Search for the cell housing the specified text and yield its (x, y) center coordinate. 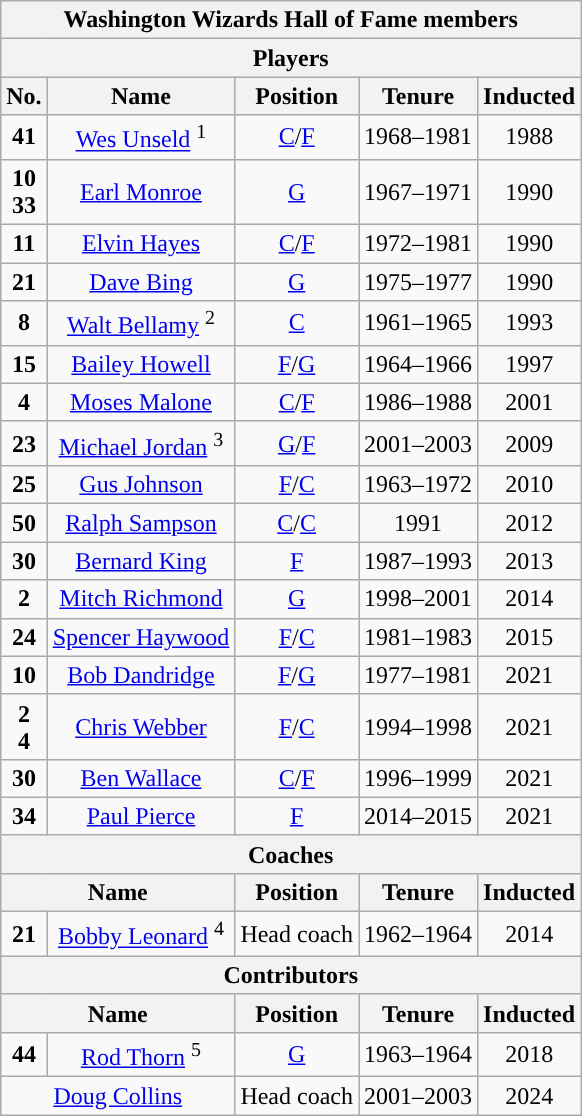
Elvin Hayes (141, 244)
10 (24, 675)
Bailey Howell (141, 364)
2024 (530, 1096)
Contributors (291, 975)
2018 (530, 1054)
No. (24, 96)
1033 (24, 192)
1988 (530, 138)
1962–1964 (418, 934)
1963–1964 (418, 1054)
1991 (418, 523)
G/F (297, 444)
1961–1965 (418, 324)
2010 (530, 485)
1987–1993 (418, 561)
1963–1972 (418, 485)
Doug Collins (118, 1096)
25 (24, 485)
8 (24, 324)
Rod Thorn 5 (141, 1054)
34 (24, 816)
41 (24, 138)
Players (291, 58)
1981–1983 (418, 637)
11 (24, 244)
Ben Wallace (141, 778)
1996–1999 (418, 778)
Mitch Richmond (141, 599)
2009 (530, 444)
4 (24, 402)
2013 (530, 561)
Earl Monroe (141, 192)
Paul Pierce (141, 816)
1986–1988 (418, 402)
Ralph Sampson (141, 523)
2015 (530, 637)
1993 (530, 324)
1967–1971 (418, 192)
2014–2015 (418, 816)
Washington Wizards Hall of Fame members (291, 20)
1994–1998 (418, 726)
Gus Johnson (141, 485)
Moses Malone (141, 402)
1968–1981 (418, 138)
Spencer Haywood (141, 637)
Chris Webber (141, 726)
23 (24, 444)
1964–1966 (418, 364)
Dave Bing (141, 282)
1977–1981 (418, 675)
Michael Jordan 3 (141, 444)
15 (24, 364)
C/C (297, 523)
1972–1981 (418, 244)
50 (24, 523)
2 (24, 599)
44 (24, 1054)
1998–2001 (418, 599)
C (297, 324)
1975–1977 (418, 282)
Wes Unseld 1 (141, 138)
2001 (530, 402)
Bob Dandridge (141, 675)
Walt Bellamy 2 (141, 324)
Bobby Leonard 4 (141, 934)
2012 (530, 523)
Bernard King (141, 561)
Coaches (291, 854)
1997 (530, 364)
